Return the [x, y] coordinate for the center point of the cell that contains the specified text.  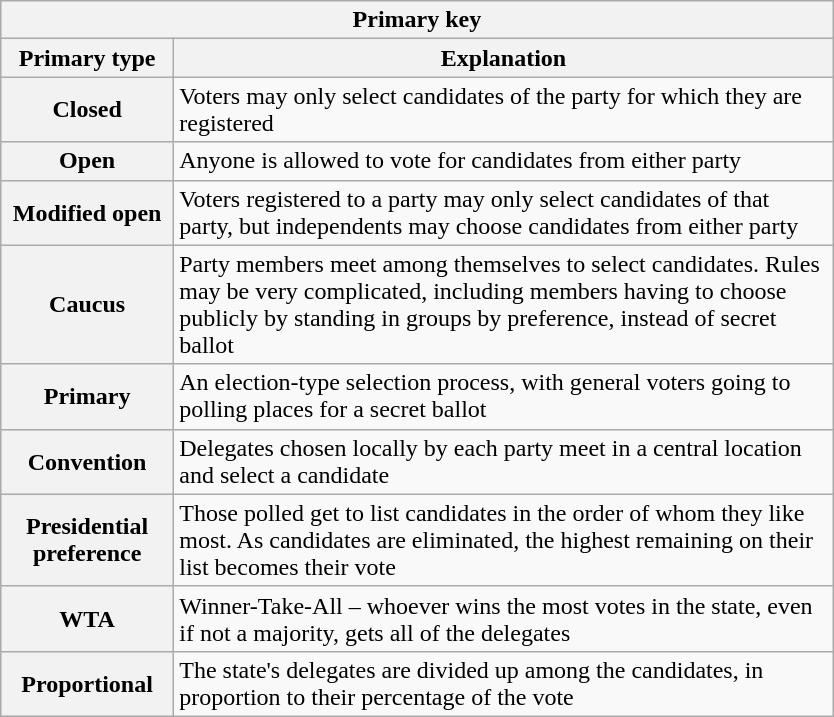
Voters may only select candidates of the party for which they are registered [504, 110]
Primary key [418, 20]
The state's delegates are divided up among the candidates, in proportion to their percentage of the vote [504, 684]
An election-type selection process, with general voters going to polling places for a secret ballot [504, 396]
Convention [88, 462]
Caucus [88, 304]
Modified open [88, 212]
Presidential preference [88, 540]
Anyone is allowed to vote for candidates from either party [504, 161]
Primary type [88, 58]
Winner-Take-All – whoever wins the most votes in the state, even if not a majority, gets all of the delegates [504, 618]
Voters registered to a party may only select candidates of that party, but independents may choose candidates from either party [504, 212]
WTA [88, 618]
Proportional [88, 684]
Explanation [504, 58]
Open [88, 161]
Primary [88, 396]
Closed [88, 110]
Delegates chosen locally by each party meet in a central location and select a candidate [504, 462]
